Identify which cell holds the provided text, then report its (X, Y) central coordinate. 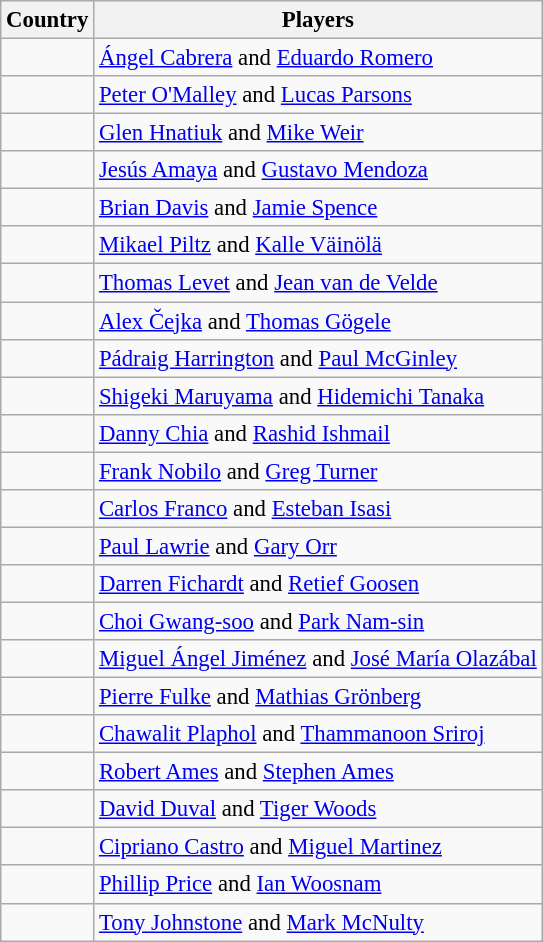
Glen Hnatiuk and Mike Weir (318, 133)
Cipriano Castro and Miguel Martinez (318, 847)
Pierre Fulke and Mathias Grönberg (318, 697)
Chawalit Plaphol and Thammanoon Sriroj (318, 734)
Pádraig Harrington and Paul McGinley (318, 358)
Jesús Amaya and Gustavo Mendoza (318, 170)
Alex Čejka and Thomas Gögele (318, 321)
Frank Nobilo and Greg Turner (318, 471)
Country (48, 20)
Mikael Piltz and Kalle Väinölä (318, 245)
Choi Gwang-soo and Park Nam-sin (318, 621)
Brian Davis and Jamie Spence (318, 208)
Phillip Price and Ian Woosnam (318, 885)
Darren Fichardt and Retief Goosen (318, 584)
Ángel Cabrera and Eduardo Romero (318, 58)
Thomas Levet and Jean van de Velde (318, 283)
Carlos Franco and Esteban Isasi (318, 509)
Peter O'Malley and Lucas Parsons (318, 95)
Paul Lawrie and Gary Orr (318, 546)
Robert Ames and Stephen Ames (318, 772)
Shigeki Maruyama and Hidemichi Tanaka (318, 396)
Players (318, 20)
Danny Chia and Rashid Ishmail (318, 433)
Tony Johnstone and Mark McNulty (318, 922)
David Duval and Tiger Woods (318, 809)
Miguel Ángel Jiménez and José María Olazábal (318, 659)
